Capture the cell that displays the provided text and extract its [x, y] central coordinate. 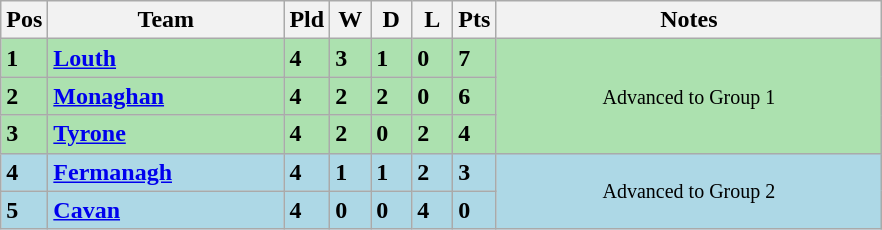
Fermanagh [166, 172]
5 [24, 210]
Pos [24, 20]
L [432, 20]
7 [474, 58]
Notes [689, 20]
Team [166, 20]
Monaghan [166, 96]
Pts [474, 20]
Cavan [166, 210]
Advanced to Group 2 [689, 191]
Pld [307, 20]
Tyrone [166, 134]
Louth [166, 58]
Advanced to Group 1 [689, 96]
W [350, 20]
6 [474, 96]
D [392, 20]
